Return the [X, Y] coordinate for the center point of the cell that contains the specified text.  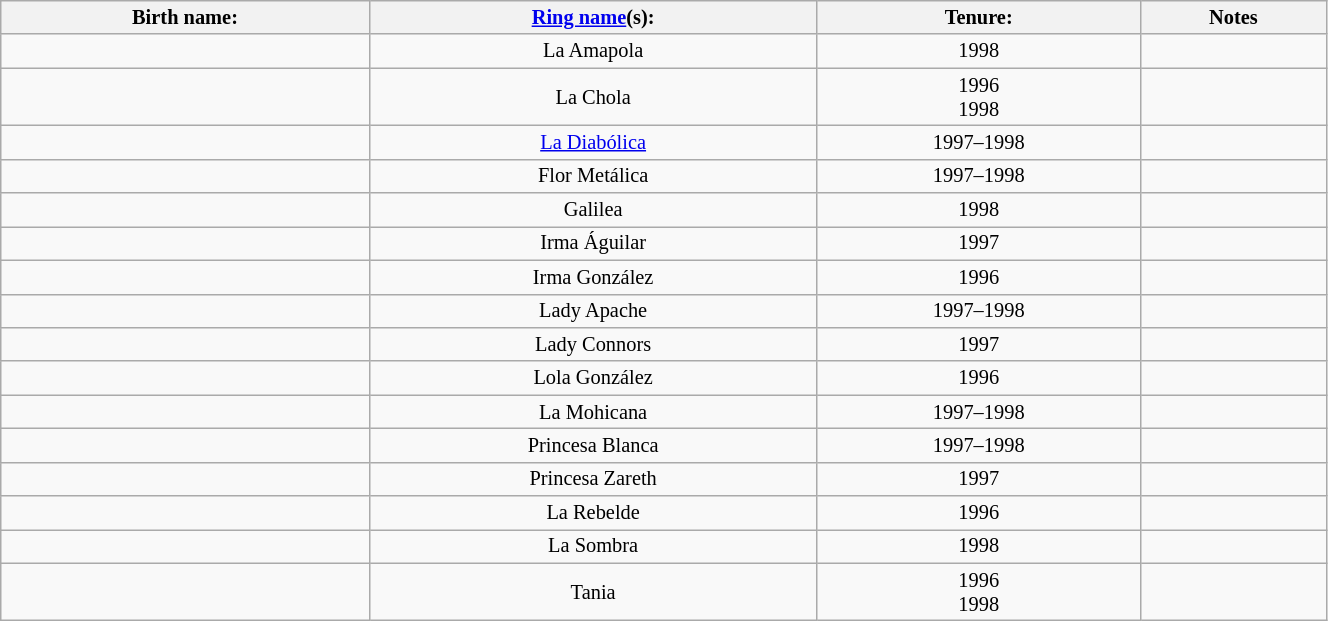
Irma Águilar [593, 243]
La Rebelde [593, 513]
Lady Apache [593, 311]
Princesa Zareth [593, 479]
Princesa Blanca [593, 445]
Notes [1233, 17]
Tania [593, 592]
La Amapola [593, 51]
Galilea [593, 210]
La Chola [593, 97]
La Sombra [593, 546]
Birth name: [185, 17]
Irma González [593, 277]
Lady Connors [593, 344]
La Diabólica [593, 142]
Flor Metálica [593, 176]
Lola González [593, 378]
La Mohicana [593, 412]
Tenure: [978, 17]
Ring name(s): [593, 17]
